Identify which cell holds the provided text, then report its (X, Y) central coordinate. 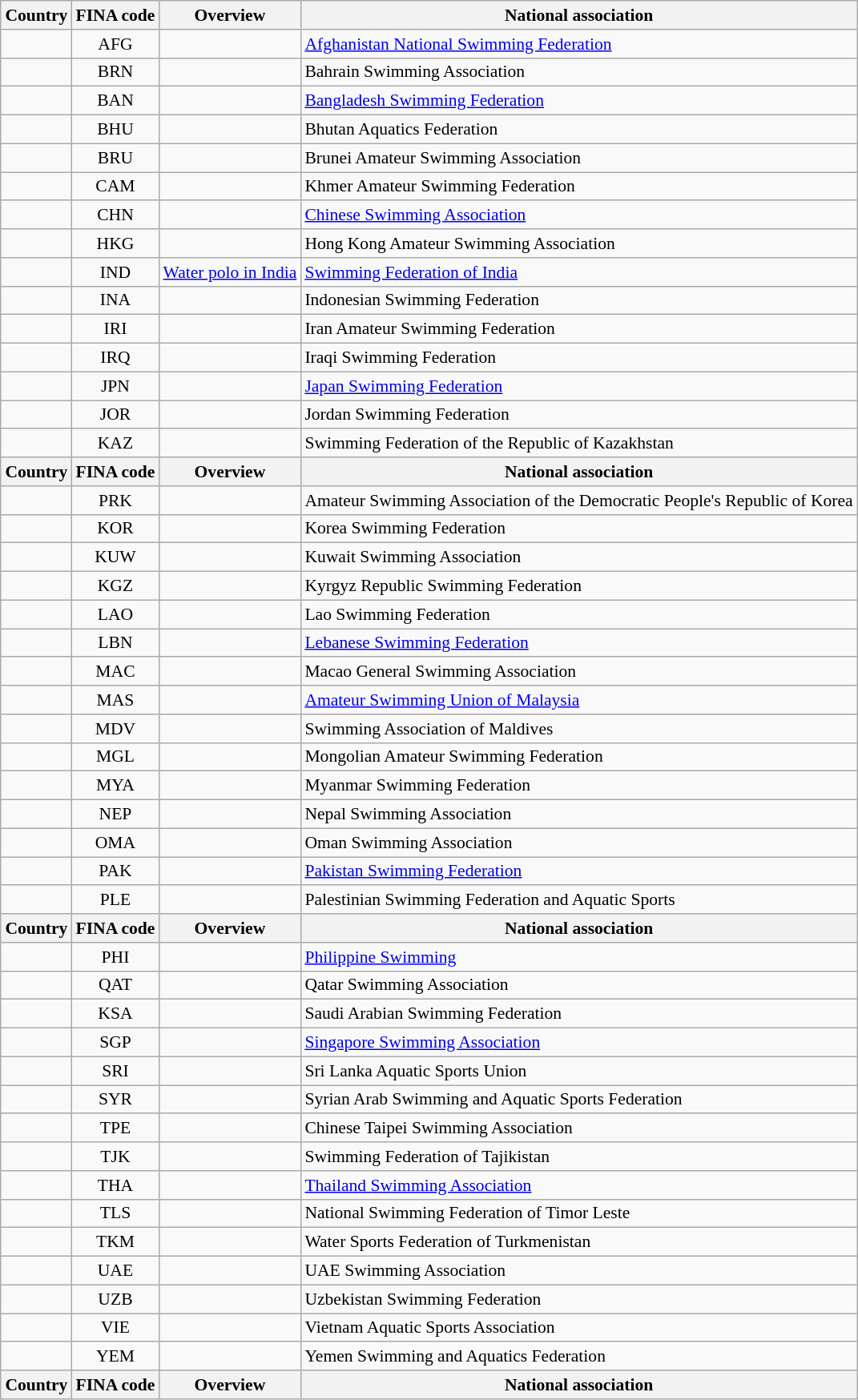
Qatar Swimming Association (578, 985)
Lao Swimming Federation (578, 614)
Water polo in India (229, 272)
Saudi Arabian Swimming Federation (578, 1014)
LBN (115, 643)
Swimming Federation of the Republic of Kazakhstan (578, 444)
PAK (115, 871)
Myanmar Swimming Federation (578, 786)
IRQ (115, 358)
Khmer Amateur Swimming Federation (578, 187)
Singapore Swimming Association (578, 1043)
AFG (115, 44)
Water Sports Federation of Turkmenistan (578, 1242)
Yemen Swimming and Aquatics Federation (578, 1357)
THA (115, 1185)
PLE (115, 900)
MYA (115, 786)
CAM (115, 187)
Jordan Swimming Federation (578, 415)
Syrian Arab Swimming and Aquatic Sports Federation (578, 1100)
Lebanese Swimming Federation (578, 643)
KUW (115, 557)
Amateur Swimming Union of Malaysia (578, 700)
KAZ (115, 444)
BRU (115, 158)
KSA (115, 1014)
INA (115, 300)
Amateur Swimming Association of the Democratic People's Republic of Korea (578, 501)
TLS (115, 1213)
Afghanistan National Swimming Federation (578, 44)
NEP (115, 815)
National Swimming Federation of Timor Leste (578, 1213)
TJK (115, 1157)
CHN (115, 215)
Uzbekistan Swimming Federation (578, 1299)
Korea Swimming Federation (578, 529)
BHU (115, 130)
Kuwait Swimming Association (578, 557)
Sri Lanka Aquatic Sports Union (578, 1071)
JPN (115, 386)
PHI (115, 957)
HKG (115, 243)
TKM (115, 1242)
UZB (115, 1299)
UAE Swimming Association (578, 1271)
Kyrgyz Republic Swimming Federation (578, 586)
MAC (115, 672)
MGL (115, 757)
QAT (115, 985)
BRN (115, 72)
OMA (115, 843)
JOR (115, 415)
Palestinian Swimming Federation and Aquatic Sports (578, 900)
SYR (115, 1100)
KOR (115, 529)
Pakistan Swimming Federation (578, 871)
Vietnam Aquatic Sports Association (578, 1328)
BAN (115, 101)
Mongolian Amateur Swimming Federation (578, 757)
Bangladesh Swimming Federation (578, 101)
MAS (115, 700)
Macao General Swimming Association (578, 672)
TPE (115, 1128)
PRK (115, 501)
Nepal Swimming Association (578, 815)
SRI (115, 1071)
Japan Swimming Federation (578, 386)
MDV (115, 729)
Chinese Swimming Association (578, 215)
Thailand Swimming Association (578, 1185)
Bahrain Swimming Association (578, 72)
VIE (115, 1328)
Iraqi Swimming Federation (578, 358)
Swimming Federation of India (578, 272)
Oman Swimming Association (578, 843)
Indonesian Swimming Federation (578, 300)
Bhutan Aquatics Federation (578, 130)
IND (115, 272)
UAE (115, 1271)
YEM (115, 1357)
Hong Kong Amateur Swimming Association (578, 243)
Swimming Association of Maldives (578, 729)
Chinese Taipei Swimming Association (578, 1128)
SGP (115, 1043)
LAO (115, 614)
Swimming Federation of Tajikistan (578, 1157)
Iran Amateur Swimming Federation (578, 329)
Brunei Amateur Swimming Association (578, 158)
KGZ (115, 586)
Philippine Swimming (578, 957)
IRI (115, 329)
